Scan for the cell matching the given text and deliver its (x, y) coordinate at center. 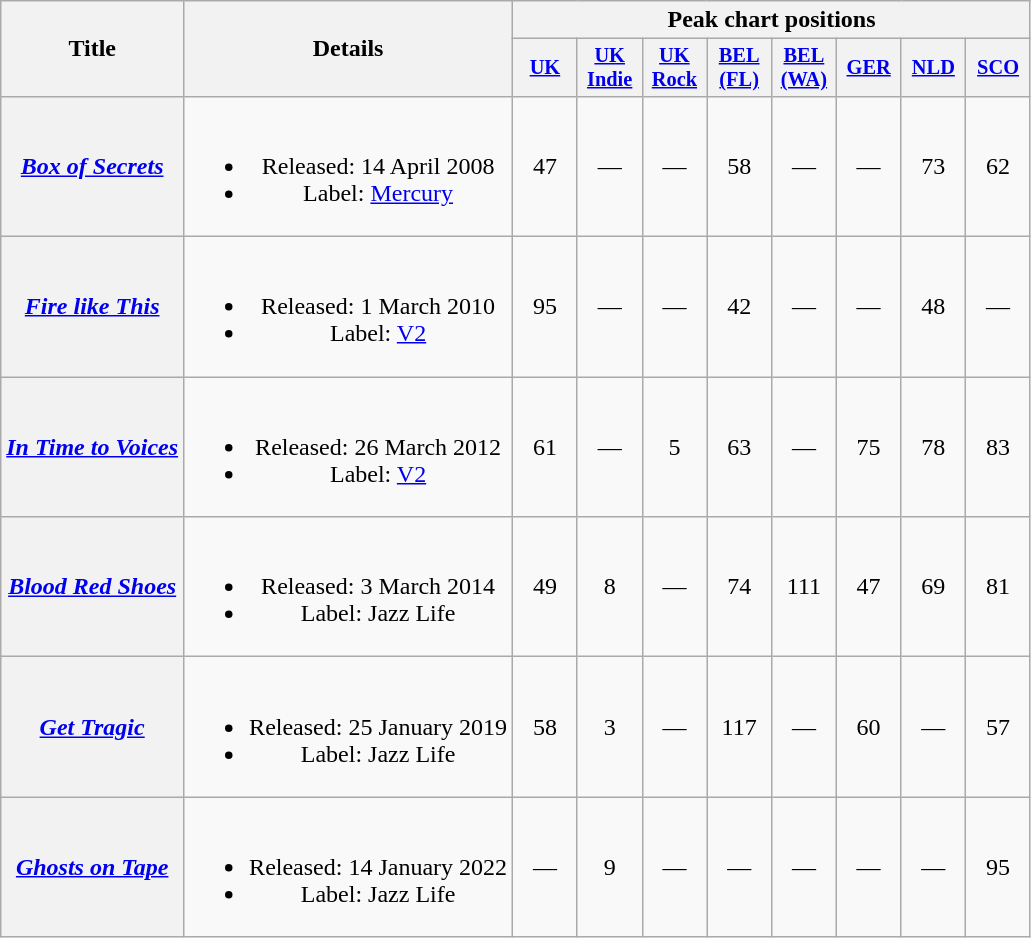
57 (998, 727)
Fire like This (92, 307)
UKRock (674, 68)
Peak chart positions (772, 20)
49 (546, 587)
Box of Secrets (92, 166)
Released: 14 January 2022Label: Jazz Life (348, 867)
NLD (934, 68)
5 (674, 447)
61 (546, 447)
81 (998, 587)
BEL(FL) (740, 68)
Released: 14 April 2008Label: Mercury (348, 166)
Blood Red Shoes (92, 587)
Ghosts on Tape (92, 867)
83 (998, 447)
42 (740, 307)
Released: 3 March 2014Label: Jazz Life (348, 587)
Released: 25 January 2019Label: Jazz Life (348, 727)
Get Tragic (92, 727)
GER (868, 68)
69 (934, 587)
63 (740, 447)
73 (934, 166)
60 (868, 727)
74 (740, 587)
111 (804, 587)
UKIndie (610, 68)
9 (610, 867)
In Time to Voices (92, 447)
UK (546, 68)
117 (740, 727)
Released: 1 March 2010Label: V2 (348, 307)
Details (348, 49)
Title (92, 49)
Released: 26 March 2012Label: V2 (348, 447)
3 (610, 727)
SCO (998, 68)
48 (934, 307)
62 (998, 166)
75 (868, 447)
BEL(WA) (804, 68)
78 (934, 447)
8 (610, 587)
